Locate the cell with the specified text and output its (X, Y) center coordinate. 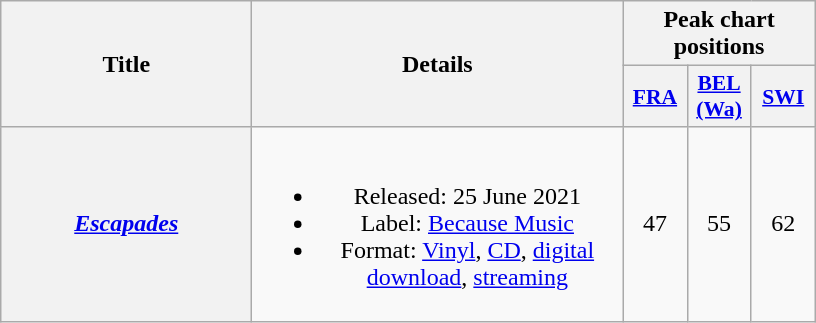
Details (438, 64)
Released: 25 June 2021Label: Because MusicFormat: Vinyl, CD, digital download, streaming (438, 224)
55 (719, 224)
Peak chart positions (719, 34)
62 (783, 224)
Title (126, 64)
FRA (655, 96)
Escapades (126, 224)
BEL(Wa) (719, 96)
47 (655, 224)
SWI (783, 96)
